Return [X, Y] of the center of cell containing provided text 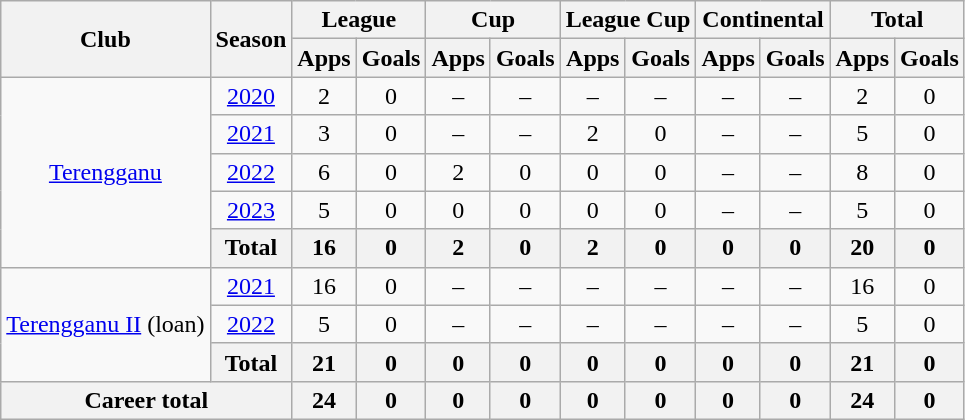
Terengganu [106, 172]
2020 [251, 96]
Terengganu II (loan) [106, 324]
League [359, 20]
Season [251, 39]
Club [106, 39]
20 [862, 248]
League Cup [628, 20]
8 [862, 172]
Career total [146, 400]
3 [324, 134]
Cup [493, 20]
2023 [251, 210]
6 [324, 172]
Continental [763, 20]
